Find where the given text appears and provide that cell's center as (x, y) coordinate. 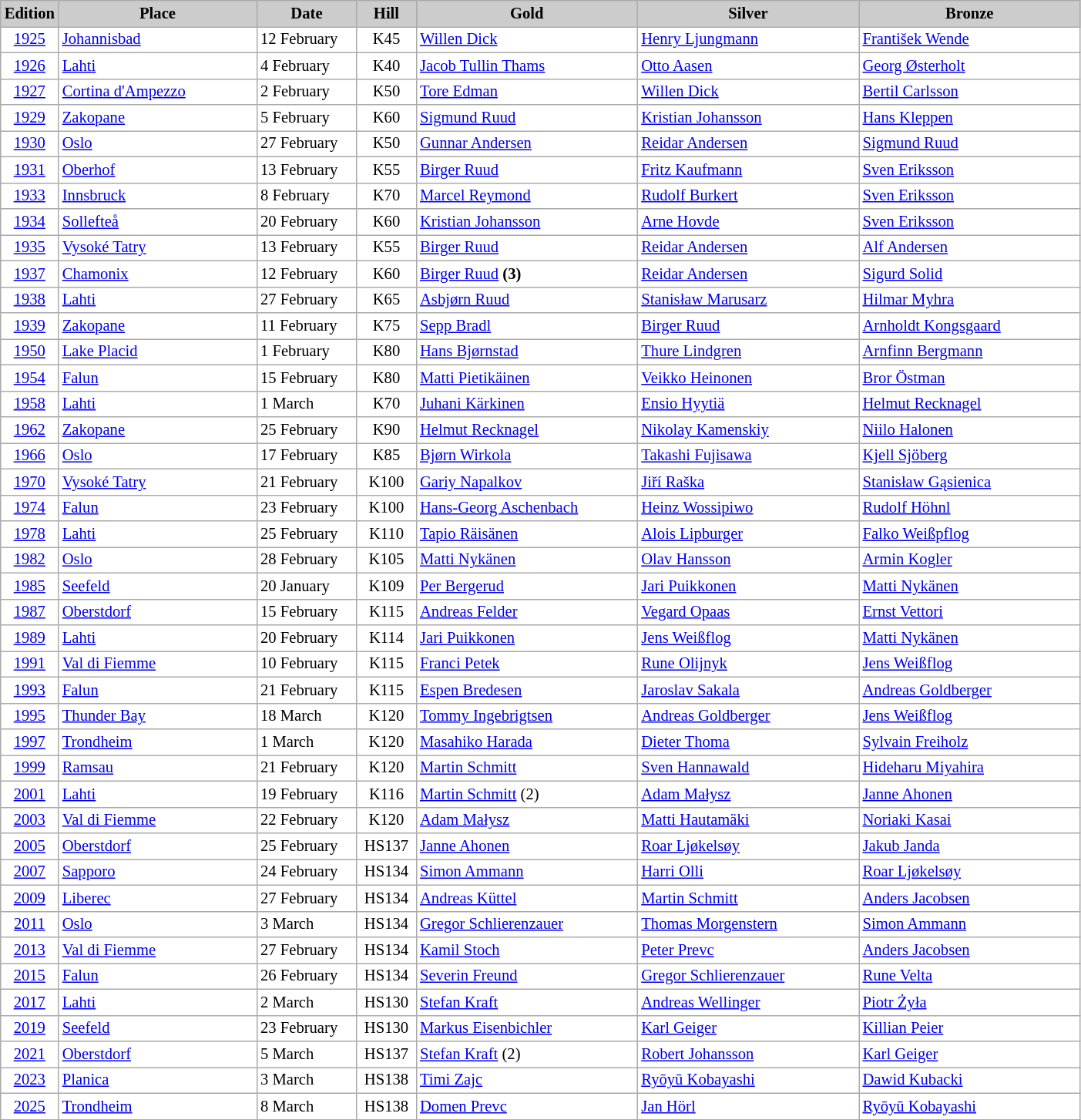
1925 (29, 39)
2019 (29, 1028)
Veikko Heinonen (747, 378)
Harri Olli (747, 872)
1987 (29, 612)
1962 (29, 429)
1982 (29, 560)
K109 (387, 586)
2017 (29, 1002)
1939 (29, 326)
K65 (387, 300)
K116 (387, 794)
17 February (307, 456)
Piotr Żyła (969, 1002)
Sigurd Solid (969, 274)
Andreas Wellinger (747, 1002)
Marcel Reymond (527, 196)
Chamonix (157, 274)
Arne Hovde (747, 221)
Dawid Kubacki (969, 1080)
2001 (29, 794)
1927 (29, 92)
Matti Hautamäki (747, 820)
1930 (29, 143)
Niilo Halonen (969, 429)
Andreas Küttel (527, 898)
Sollefteå (157, 221)
Severin Freund (527, 976)
Thure Lindgren (747, 351)
Falko Weißpflog (969, 534)
2 February (307, 92)
Robert Johansson (747, 1054)
Hans-Georg Aschenbach (527, 508)
Innsbruck (157, 196)
1937 (29, 274)
2005 (29, 846)
Gariy Napalkov (527, 482)
4 February (307, 66)
Timi Zajc (527, 1080)
Olav Hansson (747, 560)
Vegard Opaas (747, 612)
Rune Velta (969, 976)
Place (157, 13)
K105 (387, 560)
Sven Hannawald (747, 768)
Bronze (969, 13)
Sylvain Freiholz (969, 742)
5 March (307, 1054)
Johannisbad (157, 39)
Planica (157, 1080)
Georg Østerholt (969, 66)
K40 (387, 66)
Jaroslav Sakala (747, 690)
Martin Schmitt (2) (527, 794)
Andreas Felder (527, 612)
K114 (387, 637)
K85 (387, 456)
2013 (29, 950)
Ramsau (157, 768)
2011 (29, 924)
Takashi Fujisawa (747, 456)
1 February (307, 351)
Oberhof (157, 170)
Kjell Sjöberg (969, 456)
Hilmar Myhra (969, 300)
Arnholdt Kongsgaard (969, 326)
1999 (29, 768)
Nikolay Kamenskiy (747, 429)
Asbjørn Ruud (527, 300)
Thomas Morgenstern (747, 924)
Hideharu Miyahira (969, 768)
Hans Bjørnstad (527, 351)
Hans Kleppen (969, 118)
10 February (307, 664)
Otto Aasen (747, 66)
Arnfinn Bergmann (969, 351)
Thunder Bay (157, 716)
19 February (307, 794)
Lake Placid (157, 351)
20 January (307, 586)
Rudolf Burkert (747, 196)
1991 (29, 664)
2003 (29, 820)
5 February (307, 118)
Liberec (157, 898)
1995 (29, 716)
Henry Ljungmann (747, 39)
Ernst Vettori (969, 612)
Tapio Räisänen (527, 534)
1931 (29, 170)
Edition (29, 13)
Silver (747, 13)
8 March (307, 1106)
1926 (29, 66)
2025 (29, 1106)
1958 (29, 404)
Franci Petek (527, 664)
1974 (29, 508)
1954 (29, 378)
K75 (387, 326)
1993 (29, 690)
Stefan Kraft (2) (527, 1054)
Jan Hörl (747, 1106)
1985 (29, 586)
Killian Peier (969, 1028)
Rune Olijnyk (747, 664)
1929 (29, 118)
K45 (387, 39)
Sepp Bradl (527, 326)
Matti Pietikäinen (527, 378)
Jiří Raška (747, 482)
1933 (29, 196)
2 March (307, 1002)
2023 (29, 1080)
Bror Östman (969, 378)
Armin Kogler (969, 560)
Peter Prevc (747, 950)
Birger Ruud (3) (527, 274)
1934 (29, 221)
1970 (29, 482)
František Wende (969, 39)
1966 (29, 456)
2015 (29, 976)
Heinz Wossipiwo (747, 508)
26 February (307, 976)
1935 (29, 247)
Masahiko Harada (527, 742)
Bertil Carlsson (969, 92)
Juhani Kärkinen (527, 404)
Stanisław Marusarz (747, 300)
Noriaki Kasai (969, 820)
2007 (29, 872)
1938 (29, 300)
22 February (307, 820)
K110 (387, 534)
Dieter Thoma (747, 742)
Date (307, 13)
1989 (29, 637)
Cortina d'Ampezzo (157, 92)
Tore Edman (527, 92)
Kamil Stoch (527, 950)
Rudolf Höhnl (969, 508)
Jacob Tullin Thams (527, 66)
Hill (387, 13)
Gunnar Andersen (527, 143)
24 February (307, 872)
8 February (307, 196)
1950 (29, 351)
28 February (307, 560)
K90 (387, 429)
Stefan Kraft (527, 1002)
Sapporo (157, 872)
Per Bergerud (527, 586)
Alf Andersen (969, 247)
Alois Lipburger (747, 534)
11 February (307, 326)
Ensio Hyytiä (747, 404)
Fritz Kaufmann (747, 170)
Domen Prevc (527, 1106)
18 March (307, 716)
Tommy Ingebrigtsen (527, 716)
Stanisław Gąsienica (969, 482)
Bjørn Wirkola (527, 456)
1997 (29, 742)
2021 (29, 1054)
Gold (527, 13)
2009 (29, 898)
Espen Bredesen (527, 690)
Markus Eisenbichler (527, 1028)
1978 (29, 534)
Jakub Janda (969, 846)
